Provide the [x, y] coordinate of the cell's center where the given text is located.  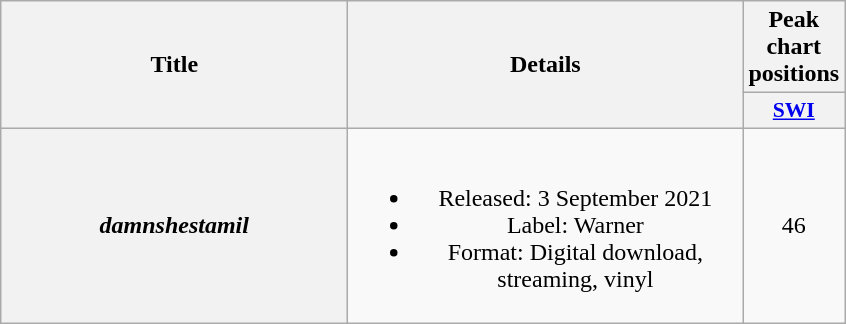
damnshestamil [174, 225]
Title [174, 65]
Details [546, 65]
46 [794, 225]
Peak chart positions [794, 47]
SWI [794, 111]
Released: 3 September 2021Label: WarnerFormat: Digital download, streaming, vinyl [546, 225]
